Provide the [x, y] coordinate of the cell's center where the given text is located.  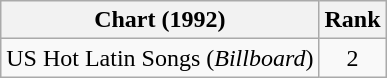
Rank [352, 20]
US Hot Latin Songs (Billboard) [160, 58]
Chart (1992) [160, 20]
2 [352, 58]
